Identify which cell holds the provided text, then report its [x, y] central coordinate. 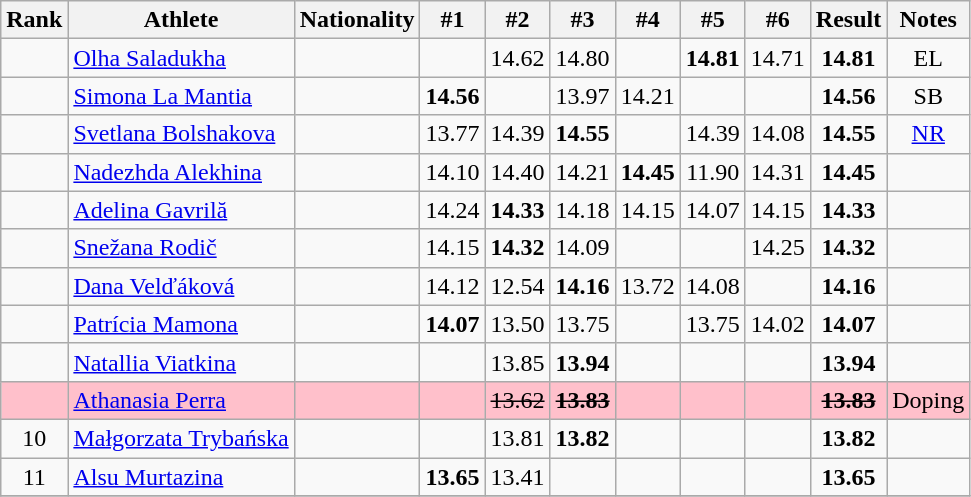
14.80 [582, 58]
10 [34, 438]
14.12 [452, 286]
14.31 [778, 172]
#5 [712, 20]
Simona La Mantia [181, 96]
Nationality [357, 20]
14.25 [778, 248]
Dana Velďáková [181, 286]
Nadezhda Alekhina [181, 172]
13.97 [582, 96]
Result [848, 20]
13.50 [518, 324]
Olha Saladukha [181, 58]
11.90 [712, 172]
Doping [928, 400]
EL [928, 58]
13.77 [452, 134]
13.85 [518, 362]
Athlete [181, 20]
SB [928, 96]
Rank [34, 20]
14.24 [452, 210]
14.10 [452, 172]
13.72 [648, 286]
Natallia Viatkina [181, 362]
Notes [928, 20]
#2 [518, 20]
Snežana Rodič [181, 248]
Patrícia Mamona [181, 324]
14.09 [582, 248]
13.62 [518, 400]
Athanasia Perra [181, 400]
#3 [582, 20]
13.81 [518, 438]
NR [928, 134]
14.62 [518, 58]
Małgorzata Trybańska [181, 438]
Adelina Gavrilă [181, 210]
14.18 [582, 210]
14.71 [778, 58]
Svetlana Bolshakova [181, 134]
11 [34, 477]
#6 [778, 20]
#1 [452, 20]
14.40 [518, 172]
14.02 [778, 324]
12.54 [518, 286]
Alsu Murtazina [181, 477]
13.41 [518, 477]
#4 [648, 20]
